Capture the cell that displays the provided text and extract its [x, y] central coordinate. 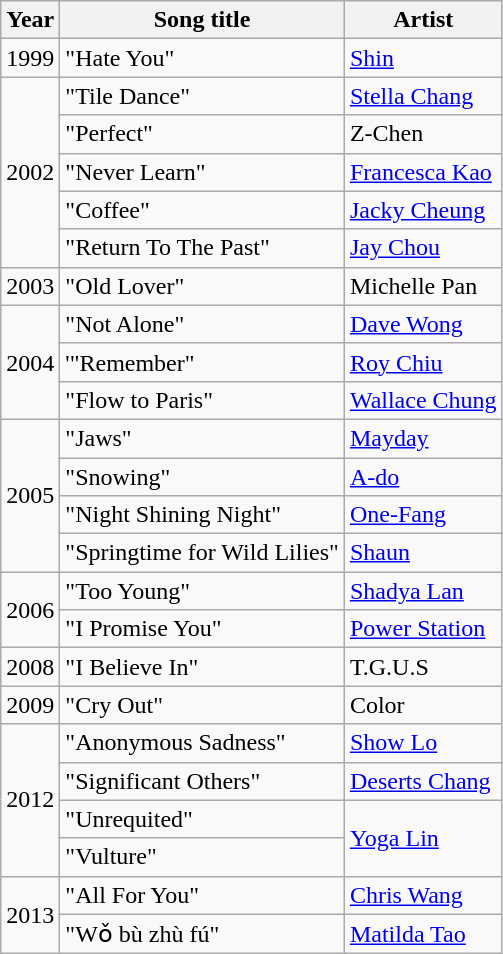
"Perfect" [202, 134]
"Night Shining Night" [202, 515]
"Jaws" [202, 438]
"Significant Others" [202, 781]
Michelle Pan [423, 286]
"Too Young" [202, 591]
"Return To The Past" [202, 248]
"Never Learn" [202, 172]
Dave Wong [423, 324]
"I Believe In" [202, 667]
"Vulture" [202, 857]
"Wǒ bù zhù fú" [202, 934]
2012 [30, 800]
"Coffee" [202, 210]
Shadya Lan [423, 591]
Year [30, 20]
'"Remember" [202, 362]
2003 [30, 286]
Yoga Lin [423, 838]
Power Station [423, 629]
"Hate You" [202, 58]
Stella Chang [423, 96]
Shin [423, 58]
"Tile Dance" [202, 96]
2002 [30, 172]
2013 [30, 915]
"Not Alone" [202, 324]
2004 [30, 362]
Show Lo [423, 743]
Color [423, 705]
Song title [202, 20]
"Flow to Paris" [202, 400]
Chris Wang [423, 895]
"Springtime for Wild Lilies" [202, 553]
Jacky Cheung [423, 210]
2006 [30, 610]
"Anonymous Sadness" [202, 743]
Jay Chou [423, 248]
T.G.U.S [423, 667]
"All For You" [202, 895]
Wallace Chung [423, 400]
"Old Lover" [202, 286]
"Cry Out" [202, 705]
"Snowing" [202, 477]
Francesca Kao [423, 172]
"Unrequited" [202, 819]
2008 [30, 667]
A-do [423, 477]
"I Promise You" [202, 629]
Deserts Chang [423, 781]
Mayday [423, 438]
2005 [30, 495]
Z-Chen [423, 134]
2009 [30, 705]
Shaun [423, 553]
Roy Chiu [423, 362]
Matilda Tao [423, 934]
1999 [30, 58]
One-Fang [423, 515]
Artist [423, 20]
